Pinpoint the cell where the given text exists, returning its [x, y] midpoint coordinate. 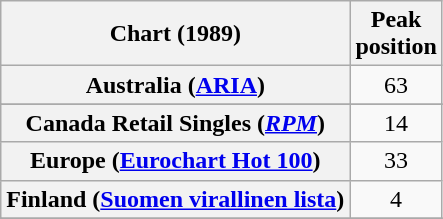
Europe (Eurochart Hot 100) [176, 161]
Finland (Suomen virallinen lista) [176, 199]
33 [396, 161]
14 [396, 123]
Peakposition [396, 34]
63 [396, 85]
Chart (1989) [176, 34]
4 [396, 199]
Canada Retail Singles (RPM) [176, 123]
Australia (ARIA) [176, 85]
